Detect which cell encompasses the target text, then output its [X, Y] center coordinate. 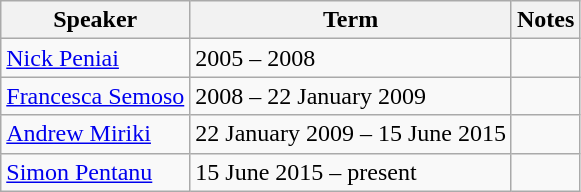
Speaker [96, 20]
Francesca Semoso [96, 96]
2008 – 22 January 2009 [351, 96]
22 January 2009 – 15 June 2015 [351, 134]
Notes [545, 20]
Andrew Miriki [96, 134]
Term [351, 20]
15 June 2015 – present [351, 172]
Nick Peniai [96, 58]
2005 – 2008 [351, 58]
Simon Pentanu [96, 172]
